For the text-containing cell, return its midpoint in [x, y] coordinate format. 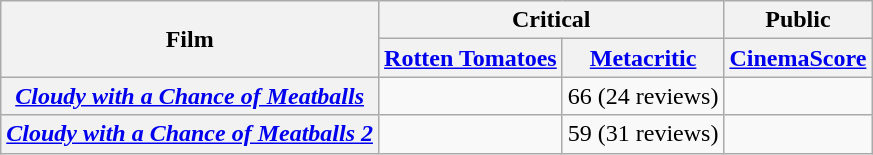
Cloudy with a Chance of Meatballs 2 [190, 134]
Cloudy with a Chance of Meatballs [190, 96]
66 (24 reviews) [643, 96]
Public [798, 20]
Critical [552, 20]
Metacritic [643, 58]
59 (31 reviews) [643, 134]
Film [190, 39]
CinemaScore [798, 58]
Rotten Tomatoes [471, 58]
